Identify which cell holds the provided text, then report its [x, y] central coordinate. 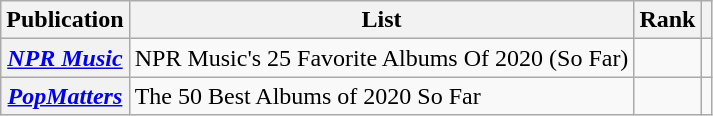
NPR Music's 25 Favorite Albums Of 2020 (So Far) [382, 58]
Rank [668, 20]
The 50 Best Albums of 2020 So Far [382, 96]
Publication [65, 20]
PopMatters [65, 96]
NPR Music [65, 58]
List [382, 20]
